Locate the cell with the specified text and output its (X, Y) center coordinate. 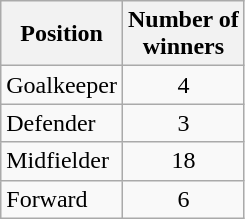
Forward (62, 199)
4 (183, 85)
3 (183, 123)
6 (183, 199)
Position (62, 34)
Defender (62, 123)
18 (183, 161)
Midfielder (62, 161)
Number ofwinners (183, 34)
Goalkeeper (62, 85)
